Identify which cell holds the provided text, then report its [x, y] central coordinate. 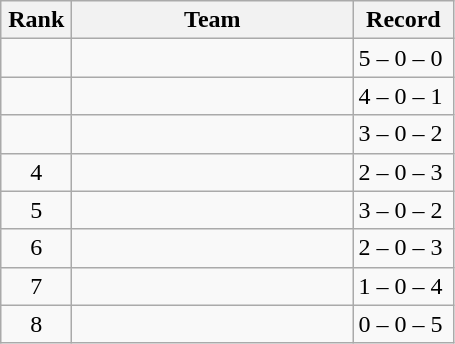
6 [36, 248]
Record [404, 20]
8 [36, 324]
4 [36, 172]
0 – 0 – 5 [404, 324]
7 [36, 286]
Rank [36, 20]
1 – 0 – 4 [404, 286]
4 – 0 – 1 [404, 96]
5 – 0 – 0 [404, 58]
Team [212, 20]
5 [36, 210]
